From the cell containing the given text, extract its center point as (x, y) coordinate. 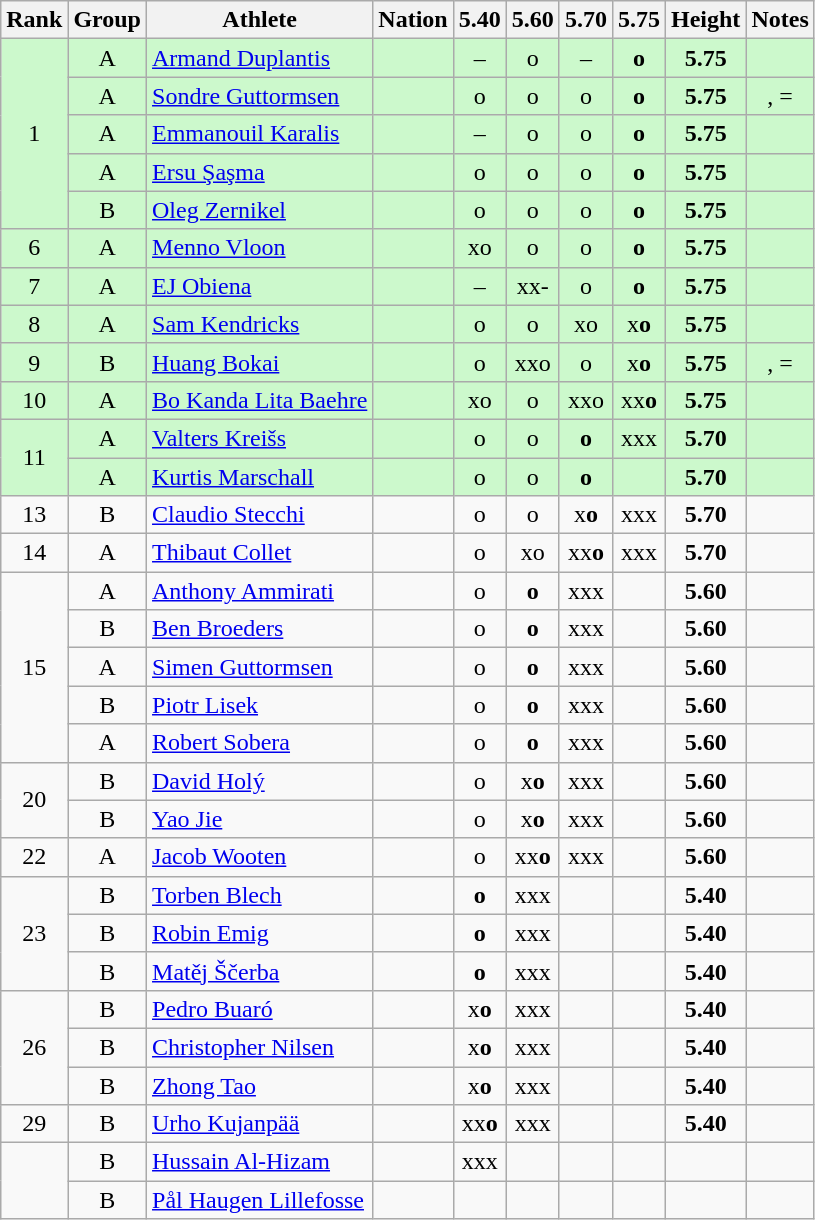
8 (34, 324)
10 (34, 400)
26 (34, 1047)
Oleg Zernikel (260, 210)
13 (34, 515)
Athlete (260, 20)
Torben Blech (260, 895)
29 (34, 1124)
Christopher Nilsen (260, 1047)
Jacob Wooten (260, 857)
Huang Bokai (260, 362)
Hussain Al-Hizam (260, 1162)
David Holý (260, 781)
Matěj Ščerba (260, 971)
6 (34, 248)
Pedro Buaró (260, 1009)
Pål Haugen Lillefosse (260, 1200)
Anthony Ammirati (260, 591)
Height (705, 20)
14 (34, 553)
Nation (413, 20)
Sam Kendricks (260, 324)
Notes (780, 20)
Valters Kreišs (260, 438)
Group (108, 20)
Claudio Stecchi (260, 515)
Rank (34, 20)
xx- (532, 286)
Thibaut Collet (260, 553)
Zhong Tao (260, 1085)
Yao Jie (260, 819)
Robert Sobera (260, 743)
Sondre Guttormsen (260, 96)
11 (34, 457)
22 (34, 857)
9 (34, 362)
Bo Kanda Lita Baehre (260, 400)
Urho Kujanpää (260, 1124)
15 (34, 667)
EJ Obiena (260, 286)
Piotr Lisek (260, 705)
20 (34, 800)
Ersu Şaşma (260, 172)
Robin Emig (260, 933)
Simen Guttormsen (260, 667)
1 (34, 134)
7 (34, 286)
Ben Broeders (260, 629)
Menno Vloon (260, 248)
23 (34, 933)
Emmanouil Karalis (260, 134)
Kurtis Marschall (260, 477)
Armand Duplantis (260, 58)
